Pinpoint the cell where the given text exists, returning its [x, y] midpoint coordinate. 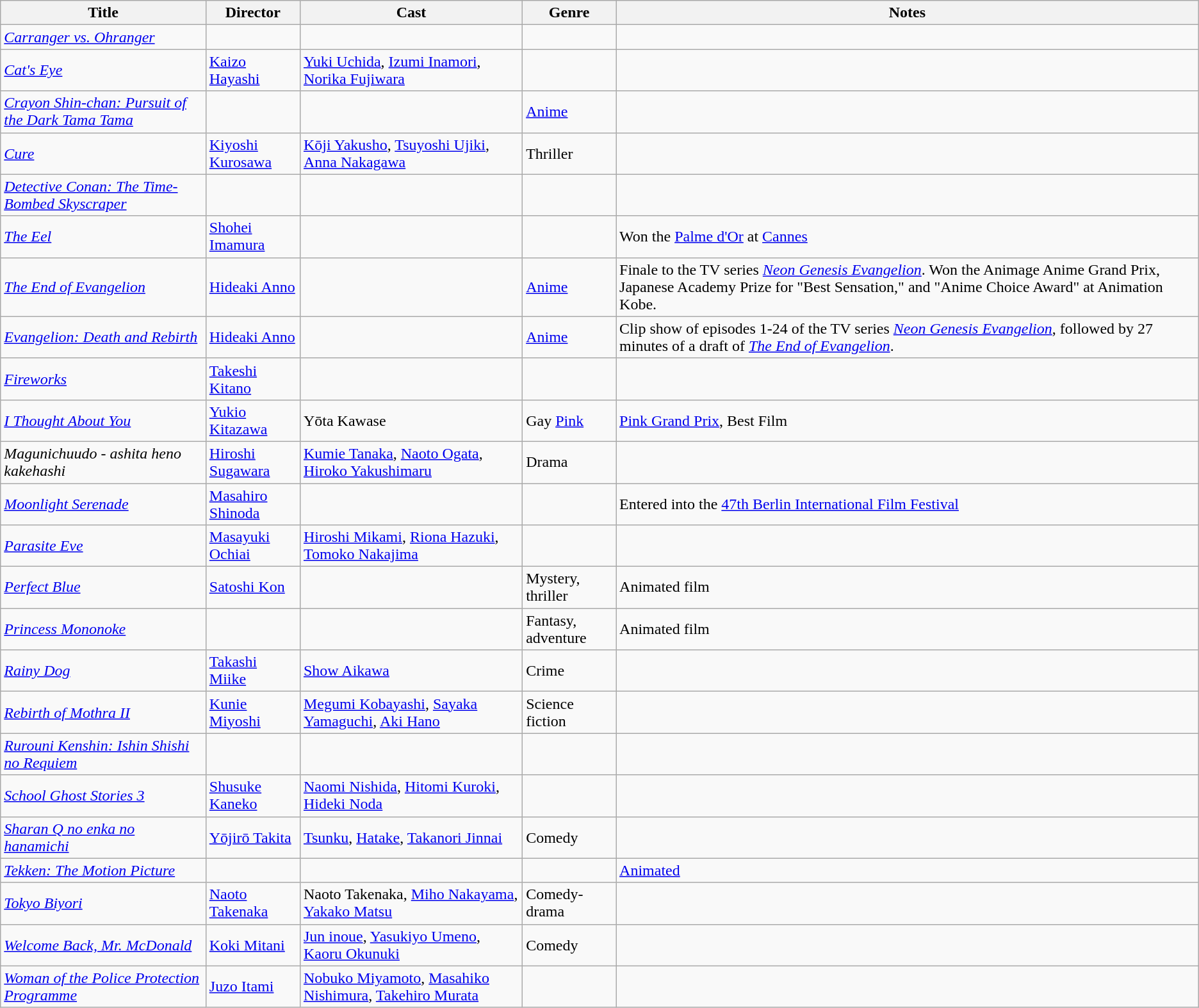
Pink Grand Prix, Best Film [908, 420]
Shusuke Kaneko [252, 795]
Perfect Blue [104, 588]
Kaizo Hayashi [252, 70]
Entered into the 47th Berlin International Film Festival [908, 503]
I Thought About You [104, 420]
Koki Mitani [252, 945]
Rebirth of Mothra II [104, 712]
Mystery, thriller [569, 588]
Naoto Takenaka [252, 903]
Director [252, 13]
Clip show of episodes 1-24 of the TV series Neon Genesis Evangelion, followed by 27 minutes of a draft of The End of Evangelion. [908, 337]
Comedy-drama [569, 903]
Tsunku, Hatake, Takanori Jinnai [411, 838]
Rurouni Kenshin: Ishin Shishi no Requiem [104, 754]
Kumie Tanaka, Naoto Ogata, Hiroko Yakushimaru [411, 462]
Gay Pink [569, 420]
Jun inoue, Yasukiyo Umeno, Kaoru Okunuki [411, 945]
Moonlight Serenade [104, 503]
Masahiro Shinoda [252, 503]
Naoto Takenaka, Miho Nakayama, Yakako Matsu [411, 903]
Nobuko Miyamoto, Masahiko Nishimura, Takehiro Murata [411, 986]
Juzo Itami [252, 986]
Yukio Kitazawa [252, 420]
Kunie Miyoshi [252, 712]
Drama [569, 462]
Detective Conan: The Time-Bombed Skyscraper [104, 195]
Yuki Uchida, Izumi Inamori, Norika Fujiwara [411, 70]
Title [104, 13]
Crayon Shin-chan: Pursuit of the Dark Tama Tama [104, 111]
Hiroshi Sugawara [252, 462]
Kōji Yakusho, Tsuyoshi Ujiki, Anna Nakagawa [411, 154]
Won the Palme d'Or at Cannes [908, 237]
Yōjirō Takita [252, 838]
Takeshi Kitano [252, 379]
Tekken: The Motion Picture [104, 870]
Hiroshi Mikami, Riona Hazuki, Tomoko Nakajima [411, 546]
Welcome Back, Mr. McDonald [104, 945]
Tokyo Biyori [104, 903]
Science fiction [569, 712]
Kiyoshi Kurosawa [252, 154]
The Eel [104, 237]
Takashi Miike [252, 671]
Fantasy, adventure [569, 629]
Genre [569, 13]
Show Aikawa [411, 671]
Cast [411, 13]
Yōta Kawase [411, 420]
Naomi Nishida, Hitomi Kuroki, Hideki Noda [411, 795]
Masayuki Ochiai [252, 546]
Cat's Eye [104, 70]
Animated [908, 870]
Magunichuudo - ashita heno kakehashi [104, 462]
Crime [569, 671]
Shohei Imamura [252, 237]
Parasite Eve [104, 546]
School Ghost Stories 3 [104, 795]
Princess Mononoke [104, 629]
Woman of the Police Protection Programme [104, 986]
Notes [908, 13]
Evangelion: Death and Rebirth [104, 337]
Satoshi Kon [252, 588]
Thriller [569, 154]
Carranger vs. Ohranger [104, 37]
Sharan Q no enka no hanamichi [104, 838]
The End of Evangelion [104, 287]
Rainy Dog [104, 671]
Fireworks [104, 379]
Megumi Kobayashi, Sayaka Yamaguchi, Aki Hano [411, 712]
Cure [104, 154]
